Pinpoint the cell where the given text exists, returning its [X, Y] midpoint coordinate. 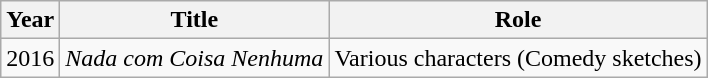
Role [518, 20]
Nada com Coisa Nenhuma [194, 58]
Various characters (Comedy sketches) [518, 58]
Title [194, 20]
2016 [30, 58]
Year [30, 20]
